Find where the given text appears and provide that cell's center as [X, Y] coordinate. 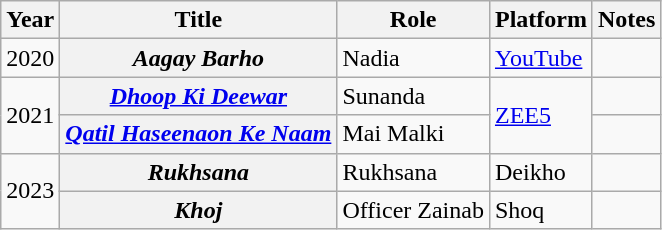
2020 [30, 58]
Role [414, 20]
Khoj [198, 210]
Notes [626, 20]
Dhoop Ki Deewar [198, 96]
ZEE5 [540, 115]
2023 [30, 191]
Mai Malki [414, 134]
Year [30, 20]
Deikho [540, 172]
Qatil Haseenaon Ke Naam [198, 134]
YouTube [540, 58]
Nadia [414, 58]
Shoq [540, 210]
Aagay Barho [198, 58]
Title [198, 20]
Sunanda [414, 96]
2021 [30, 115]
Platform [540, 20]
Officer Zainab [414, 210]
